Return the (x, y) coordinate for the center point of the cell that contains the specified text.  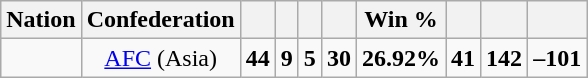
Nation (41, 20)
26.92% (400, 58)
142 (504, 58)
9 (286, 58)
Confederation (160, 20)
44 (258, 58)
–101 (558, 58)
41 (464, 58)
5 (310, 58)
AFC (Asia) (160, 58)
Win % (400, 20)
30 (338, 58)
